For the text-containing cell, return its midpoint in [x, y] coordinate format. 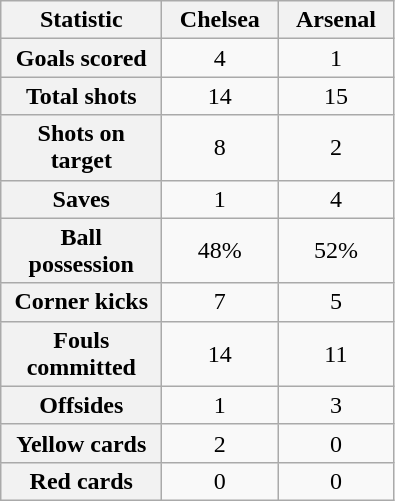
7 [220, 302]
Chelsea [220, 20]
Arsenal [336, 20]
Saves [82, 199]
Offsides [82, 405]
5 [336, 302]
8 [220, 148]
Fouls committed [82, 354]
Corner kicks [82, 302]
48% [220, 250]
Statistic [82, 20]
Ball possession [82, 250]
15 [336, 96]
52% [336, 250]
Goals scored [82, 58]
Yellow cards [82, 443]
11 [336, 354]
Red cards [82, 481]
Total shots [82, 96]
3 [336, 405]
Shots on target [82, 148]
